From the cell containing the given text, extract its center point as (X, Y) coordinate. 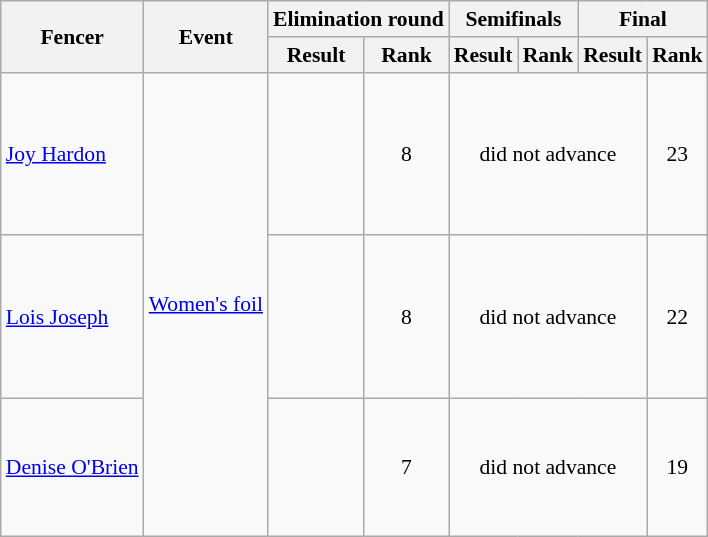
Denise O'Brien (72, 468)
7 (406, 468)
Semifinals (514, 19)
23 (678, 154)
Lois Joseph (72, 318)
Fencer (72, 36)
Joy Hardon (72, 154)
Women's foil (206, 304)
Elimination round (358, 19)
19 (678, 468)
22 (678, 318)
Event (206, 36)
Final (642, 19)
